Pinpoint the cell where the given text exists, returning its (X, Y) midpoint coordinate. 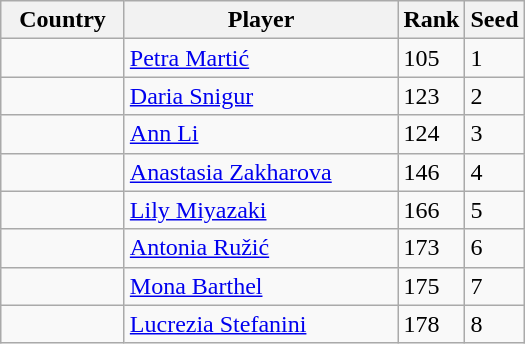
5 (494, 210)
Lucrezia Stefanini (261, 324)
Player (261, 20)
Ann Li (261, 134)
7 (494, 286)
173 (432, 248)
105 (432, 58)
Daria Snigur (261, 96)
8 (494, 324)
Mona Barthel (261, 286)
Rank (432, 20)
Petra Martić (261, 58)
Seed (494, 20)
124 (432, 134)
Anastasia Zakharova (261, 172)
3 (494, 134)
175 (432, 286)
2 (494, 96)
4 (494, 172)
Lily Miyazaki (261, 210)
166 (432, 210)
Antonia Ružić (261, 248)
146 (432, 172)
Country (63, 20)
1 (494, 58)
178 (432, 324)
123 (432, 96)
6 (494, 248)
